Capture the cell that displays the provided text and extract its (X, Y) central coordinate. 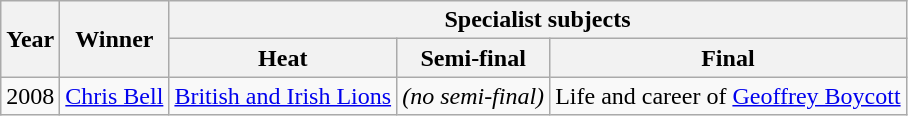
2008 (30, 96)
(no semi-final) (474, 96)
Winner (114, 39)
Year (30, 39)
Heat (283, 58)
Semi-final (474, 58)
Specialist subjects (538, 20)
Chris Bell (114, 96)
Life and career of Geoffrey Boycott (728, 96)
Final (728, 58)
British and Irish Lions (283, 96)
